Locate the cell with the specified text and output its (x, y) center coordinate. 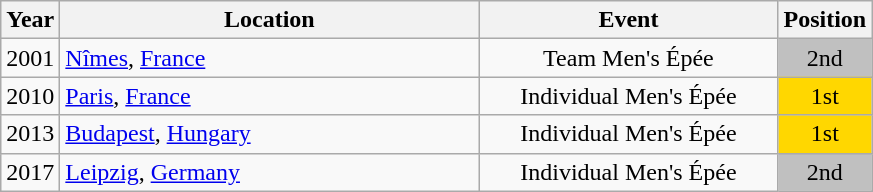
2001 (30, 58)
Year (30, 20)
Budapest, Hungary (270, 134)
Nîmes, France (270, 58)
2013 (30, 134)
2010 (30, 96)
Team Men's Épée (628, 58)
Location (270, 20)
2017 (30, 172)
Leipzig, Germany (270, 172)
Paris, France (270, 96)
Event (628, 20)
Position (825, 20)
